Capture the cell that displays the provided text and extract its (X, Y) central coordinate. 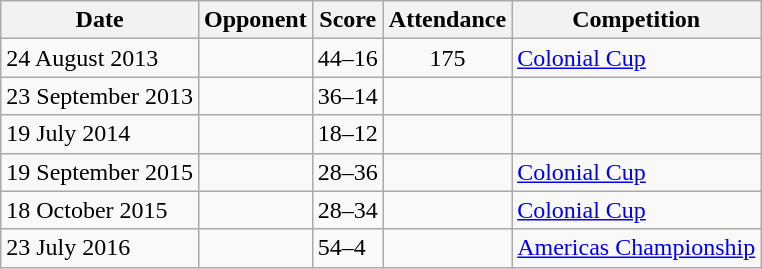
24 August 2013 (100, 58)
Americas Championship (636, 248)
Date (100, 20)
54–4 (348, 248)
18 October 2015 (100, 210)
36–14 (348, 96)
28–34 (348, 210)
19 July 2014 (100, 134)
Score (348, 20)
Competition (636, 20)
18–12 (348, 134)
23 September 2013 (100, 96)
Attendance (447, 20)
28–36 (348, 172)
19 September 2015 (100, 172)
44–16 (348, 58)
Opponent (255, 20)
175 (447, 58)
23 July 2016 (100, 248)
